Capture the cell that displays the provided text and extract its (x, y) central coordinate. 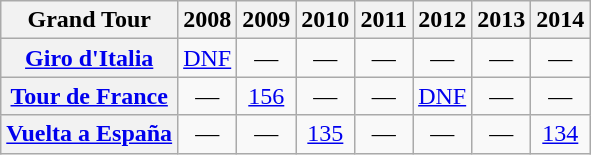
2008 (208, 20)
2011 (384, 20)
Giro d'Italia (90, 58)
135 (326, 134)
Tour de France (90, 96)
2012 (442, 20)
2014 (560, 20)
134 (560, 134)
2010 (326, 20)
2013 (502, 20)
156 (266, 96)
Vuelta a España (90, 134)
2009 (266, 20)
Grand Tour (90, 20)
